From the cell containing the given text, extract its center point as (X, Y) coordinate. 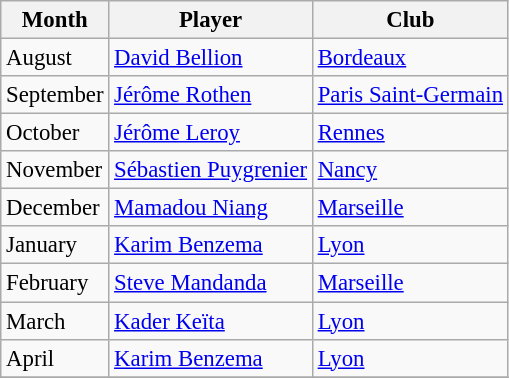
April (55, 358)
August (55, 58)
Mamadou Niang (211, 208)
October (55, 133)
Paris Saint-Germain (410, 95)
November (55, 170)
Club (410, 20)
March (55, 321)
September (55, 95)
Rennes (410, 133)
Jérôme Leroy (211, 133)
Steve Mandanda (211, 283)
Month (55, 20)
Jérôme Rothen (211, 95)
January (55, 245)
December (55, 208)
Kader Keïta (211, 321)
Player (211, 20)
David Bellion (211, 58)
February (55, 283)
Bordeaux (410, 58)
Sébastien Puygrenier (211, 170)
Nancy (410, 170)
